Scan for the cell matching the given text and deliver its [x, y] coordinate at center. 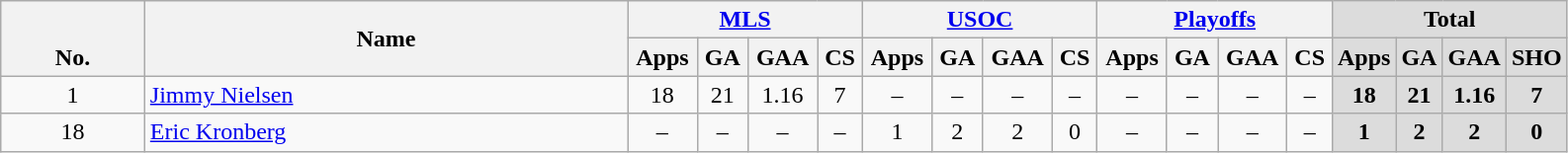
MLS [745, 20]
Name [386, 38]
SHO [1536, 57]
Playoffs [1215, 20]
USOC [980, 20]
No. [73, 38]
Jimmy Nielsen [386, 95]
Total [1449, 20]
Eric Kronberg [386, 132]
